Extract the (x, y) coordinate from the center of the cell holding the provided text.  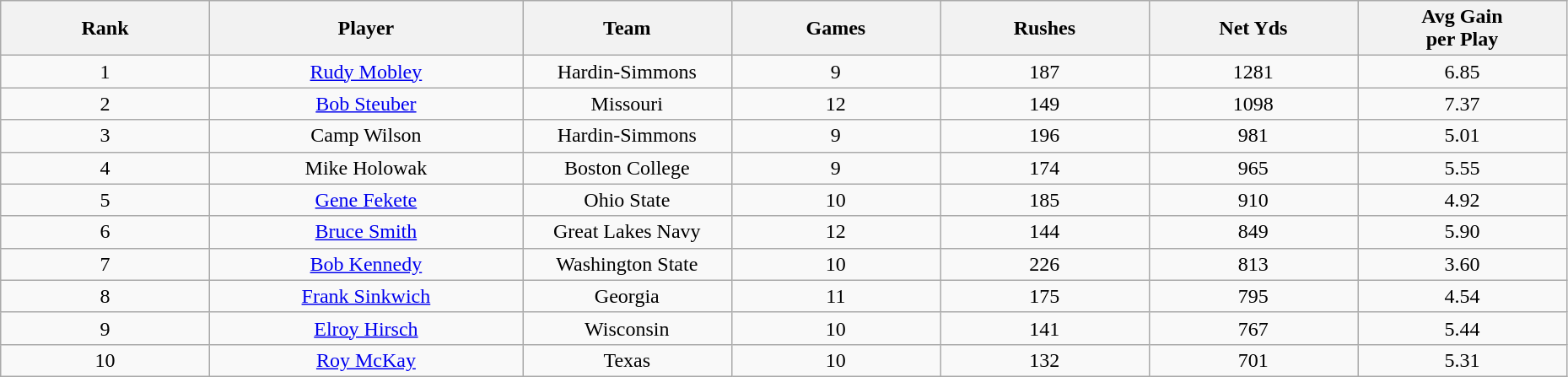
Team (628, 29)
175 (1045, 296)
8 (105, 296)
910 (1253, 200)
Boston College (628, 168)
Bob Kennedy (366, 264)
Great Lakes Navy (628, 232)
Net Yds (1253, 29)
5.01 (1463, 136)
Mike Holowak (366, 168)
6.85 (1463, 72)
2 (105, 104)
1 (105, 72)
226 (1045, 264)
Frank Sinkwich (366, 296)
Wisconsin (628, 328)
767 (1253, 328)
Rudy Mobley (366, 72)
185 (1045, 200)
Gene Fekete (366, 200)
4.92 (1463, 200)
174 (1045, 168)
5.44 (1463, 328)
149 (1045, 104)
849 (1253, 232)
Bob Steuber (366, 104)
813 (1253, 264)
Games (836, 29)
981 (1253, 136)
7.37 (1463, 104)
196 (1045, 136)
Washington State (628, 264)
5 (105, 200)
Camp Wilson (366, 136)
4 (105, 168)
141 (1045, 328)
187 (1045, 72)
1098 (1253, 104)
Roy McKay (366, 360)
7 (105, 264)
4.54 (1463, 296)
Texas (628, 360)
Rank (105, 29)
Rushes (1045, 29)
144 (1045, 232)
5.55 (1463, 168)
Elroy Hirsch (366, 328)
701 (1253, 360)
Avg Gainper Play (1463, 29)
11 (836, 296)
3 (105, 136)
Missouri (628, 104)
Georgia (628, 296)
Bruce Smith (366, 232)
Player (366, 29)
6 (105, 232)
1281 (1253, 72)
5.31 (1463, 360)
965 (1253, 168)
Ohio State (628, 200)
132 (1045, 360)
795 (1253, 296)
5.90 (1463, 232)
3.60 (1463, 264)
